Detect which cell encompasses the target text, then output its [x, y] center coordinate. 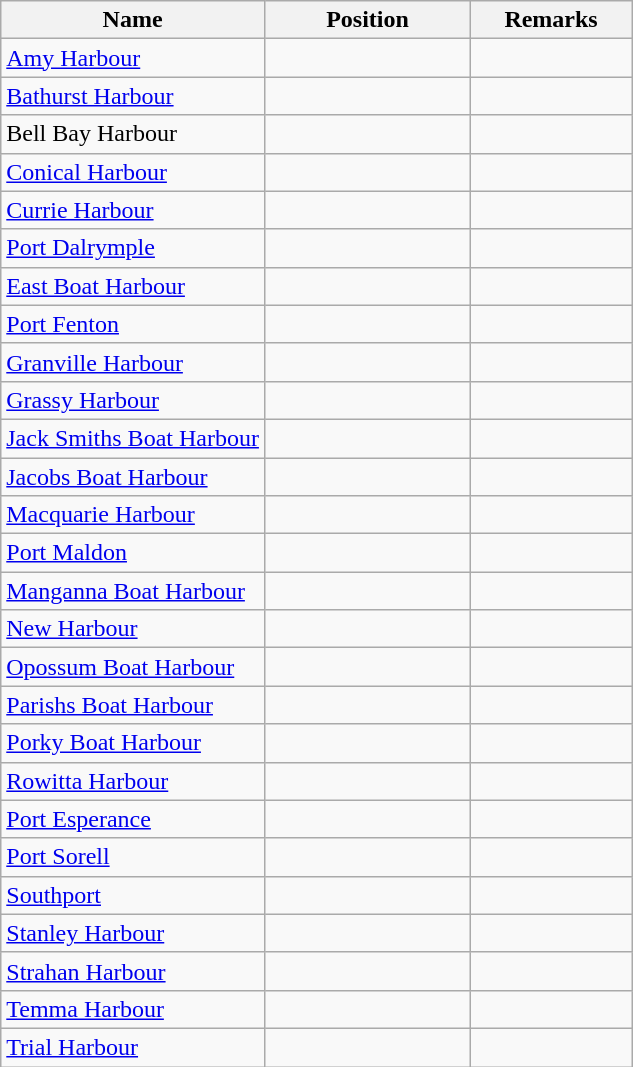
Trial Harbour [133, 1047]
Bathurst Harbour [133, 96]
Position [367, 20]
Amy Harbour [133, 58]
Macquarie Harbour [133, 515]
Granville Harbour [133, 362]
Port Sorell [133, 857]
Currie Harbour [133, 210]
Southport [133, 895]
Temma Harbour [133, 1009]
Strahan Harbour [133, 971]
Remarks [552, 20]
East Boat Harbour [133, 286]
Jacobs Boat Harbour [133, 477]
New Harbour [133, 629]
Manganna Boat Harbour [133, 591]
Opossum Boat Harbour [133, 667]
Name [133, 20]
Port Maldon [133, 553]
Grassy Harbour [133, 400]
Rowitta Harbour [133, 781]
Port Fenton [133, 324]
Porky Boat Harbour [133, 743]
Jack Smiths Boat Harbour [133, 438]
Stanley Harbour [133, 933]
Port Esperance [133, 819]
Parishs Boat Harbour [133, 705]
Bell Bay Harbour [133, 134]
Port Dalrymple [133, 248]
Conical Harbour [133, 172]
